From the cell containing the given text, extract its center point as (X, Y) coordinate. 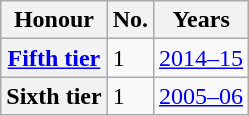
Honour (54, 20)
2014–15 (202, 58)
No. (130, 20)
Sixth tier (54, 96)
Fifth tier (54, 58)
2005–06 (202, 96)
Years (202, 20)
